Determine the (x, y) coordinate at the center of the cell enclosing the given text.  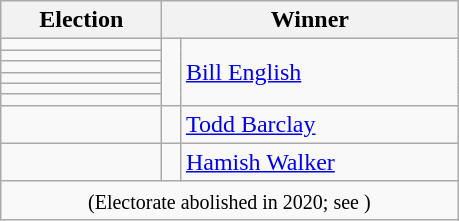
Todd Barclay (319, 124)
(Electorate abolished in 2020; see ) (230, 200)
Bill English (319, 72)
Winner (310, 20)
Election (82, 20)
Hamish Walker (319, 162)
